For the text-containing cell, return its midpoint in [X, Y] coordinate format. 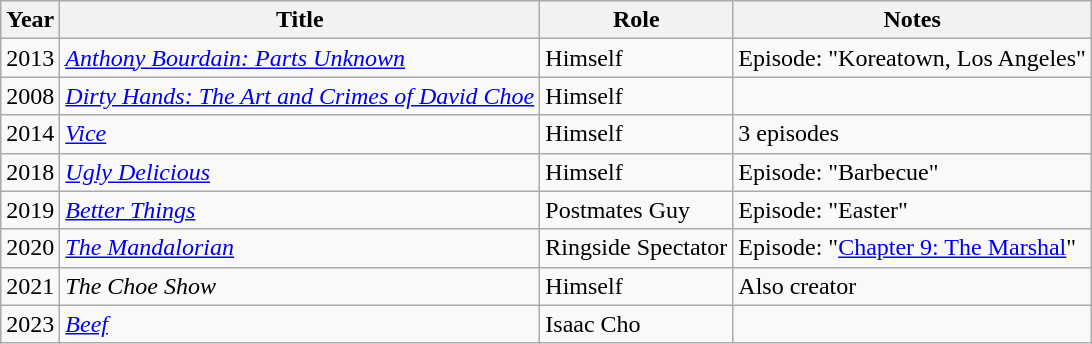
Episode: "Barbecue" [912, 172]
2020 [30, 248]
Postmates Guy [636, 210]
Also creator [912, 286]
Better Things [300, 210]
The Mandalorian [300, 248]
Episode: "Chapter 9: The Marshal" [912, 248]
2018 [30, 172]
2014 [30, 134]
Notes [912, 20]
Year [30, 20]
Dirty Hands: The Art and Crimes of David Choe [300, 96]
Vice [300, 134]
Ugly Delicious [300, 172]
Beef [300, 324]
Anthony Bourdain: Parts Unknown [300, 58]
Title [300, 20]
Isaac Cho [636, 324]
Ringside Spectator [636, 248]
2019 [30, 210]
2008 [30, 96]
The Choe Show [300, 286]
2023 [30, 324]
3 episodes [912, 134]
Episode: "Koreatown, Los Angeles" [912, 58]
Episode: "Easter" [912, 210]
2013 [30, 58]
2021 [30, 286]
Role [636, 20]
